Scan for the cell matching the given text and deliver its (x, y) coordinate at center. 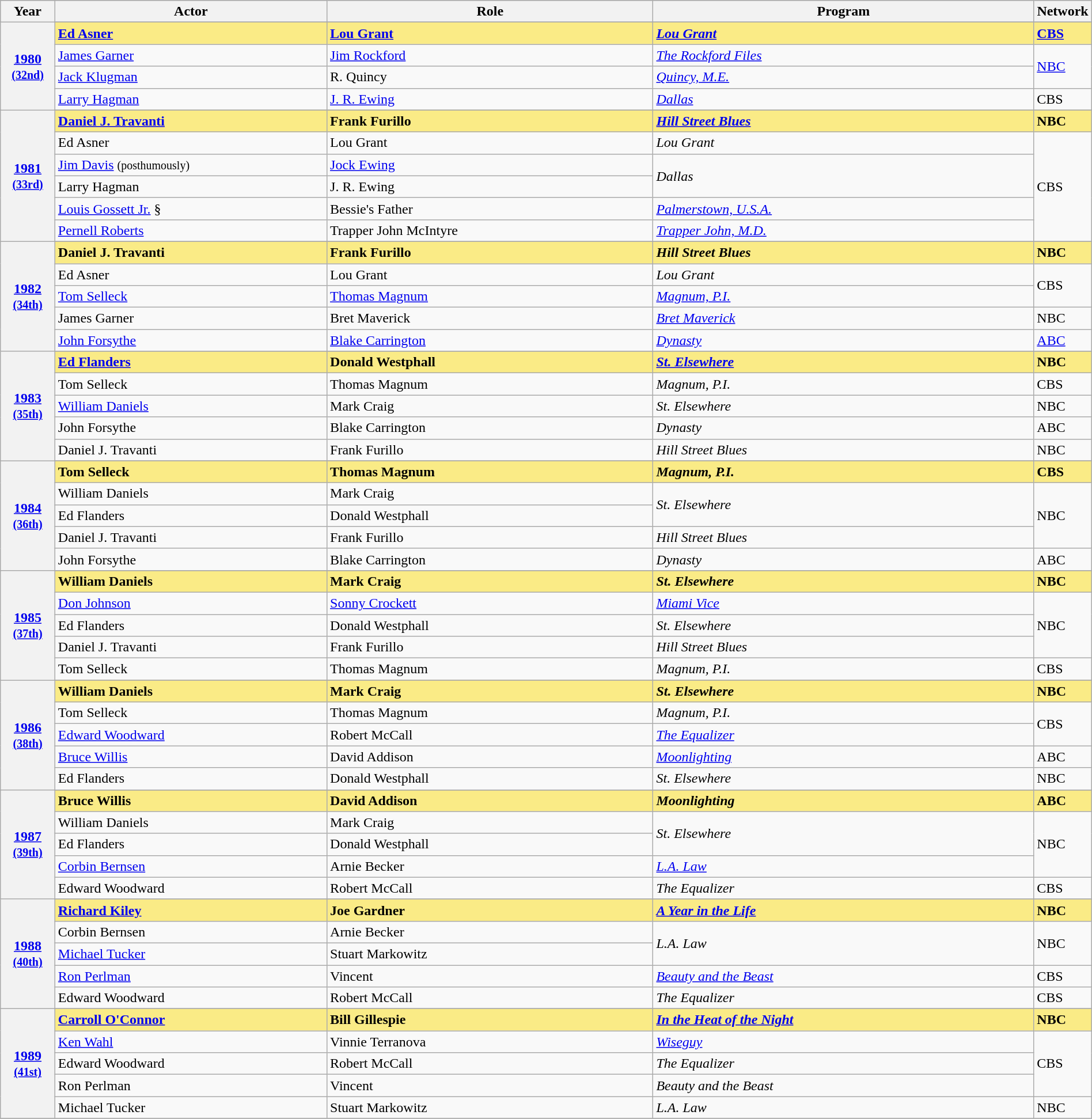
R. Quincy (490, 77)
Palmerstown, U.S.A. (843, 208)
Jack Klugman (191, 77)
Bill Gillespie (490, 1020)
Jim Davis (posthumously) (191, 165)
Jim Rockford (490, 55)
The Rockford Files (843, 55)
Network (1063, 12)
1987(39th) (28, 844)
Actor (191, 12)
Role (490, 12)
Bessie's Father (490, 208)
Year (28, 12)
1989(41st) (28, 1064)
In the Heat of the Night (843, 1020)
Richard Kiley (191, 910)
Pernell Roberts (191, 230)
Joe Gardner (490, 910)
Vinnie Terranova (490, 1042)
1985(37th) (28, 625)
Carroll O'Connor (191, 1020)
1988(40th) (28, 954)
1981(33rd) (28, 176)
1980(32nd) (28, 66)
1982(34th) (28, 296)
Trapper John McIntyre (490, 230)
Louis Gossett Jr. § (191, 208)
Trapper John, M.D. (843, 230)
Jock Ewing (490, 165)
1986(38th) (28, 735)
Sonny Crockett (490, 603)
Wiseguy (843, 1042)
A Year in the Life (843, 910)
1983(35th) (28, 406)
Ken Wahl (191, 1042)
Don Johnson (191, 603)
Quincy, M.E. (843, 77)
1984(36th) (28, 515)
Program (843, 12)
Miami Vice (843, 603)
